Return [x, y] of the center of cell containing provided text 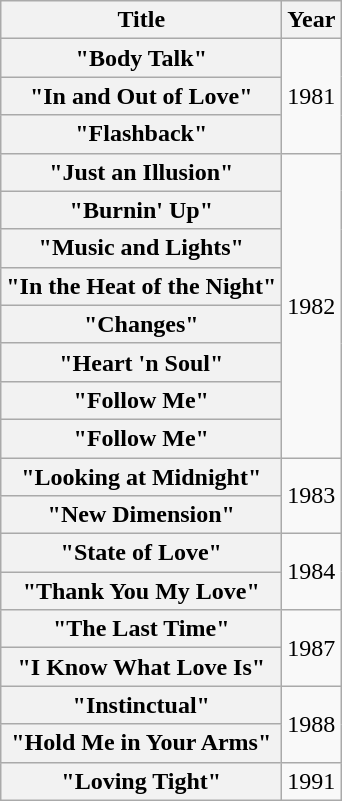
"The Last Time" [142, 629]
"Flashback" [142, 134]
"Just an Illusion" [142, 172]
"In and Out of Love" [142, 96]
"Heart 'n Soul" [142, 362]
1991 [312, 781]
1982 [312, 305]
"New Dimension" [142, 515]
"State of Love" [142, 553]
"Hold Me in Your Arms" [142, 743]
Year [312, 20]
"Body Talk" [142, 58]
"I Know What Love Is" [142, 667]
"In the Heat of the Night" [142, 286]
Title [142, 20]
1987 [312, 648]
"Changes" [142, 324]
1988 [312, 724]
1984 [312, 572]
"Loving Tight" [142, 781]
"Looking at Midnight" [142, 477]
"Instinctual" [142, 705]
"Music and Lights" [142, 248]
1981 [312, 96]
"Thank You My Love" [142, 591]
"Burnin' Up" [142, 210]
1983 [312, 496]
